Scan for the cell matching the given text and deliver its (X, Y) coordinate at center. 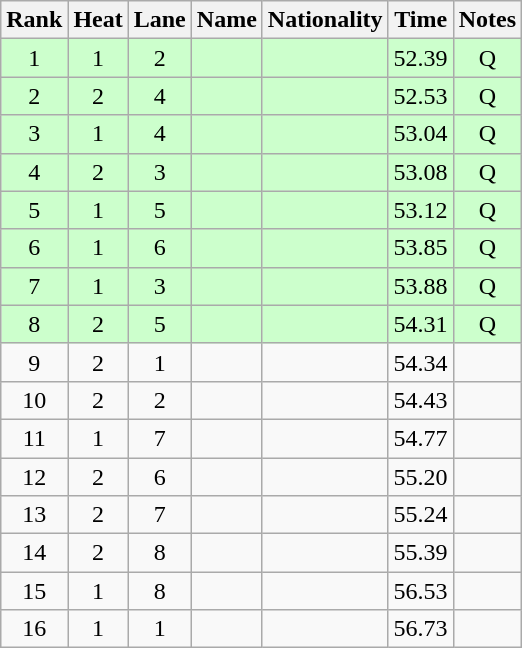
56.73 (420, 629)
55.39 (420, 553)
Time (420, 20)
Rank (34, 20)
54.31 (420, 324)
53.08 (420, 172)
Name (226, 20)
52.53 (420, 96)
55.24 (420, 515)
Nationality (325, 20)
53.12 (420, 210)
55.20 (420, 477)
13 (34, 515)
Lane (160, 20)
54.43 (420, 400)
9 (34, 362)
53.88 (420, 286)
54.77 (420, 438)
16 (34, 629)
54.34 (420, 362)
12 (34, 477)
53.04 (420, 134)
11 (34, 438)
52.39 (420, 58)
53.85 (420, 248)
56.53 (420, 591)
Notes (487, 20)
15 (34, 591)
10 (34, 400)
Heat (98, 20)
14 (34, 553)
